For the text-containing cell, return its midpoint in [x, y] coordinate format. 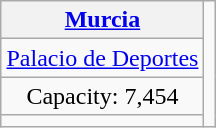
Murcia [102, 20]
Palacio de Deportes [102, 58]
Capacity: 7,454 [102, 96]
